Search for the cell housing the specified text and yield its [x, y] center coordinate. 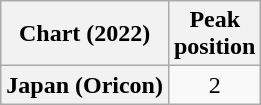
Japan (Oricon) [85, 85]
Peakposition [214, 34]
2 [214, 85]
Chart (2022) [85, 34]
